Find where the given text appears and provide that cell's center as (X, Y) coordinate. 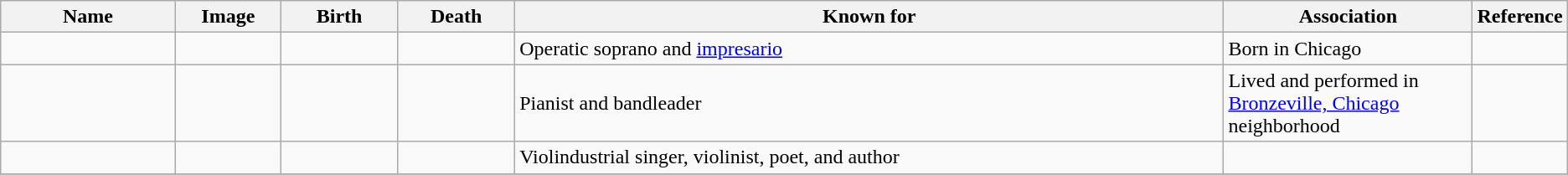
Association (1349, 17)
Image (228, 17)
Known for (869, 17)
Birth (338, 17)
Death (456, 17)
Pianist and bandleader (869, 103)
Reference (1519, 17)
Name (88, 17)
Violindustrial singer, violinist, poet, and author (869, 157)
Born in Chicago (1349, 49)
Lived and performed in Bronzeville, Chicago neighborhood (1349, 103)
Operatic soprano and impresario (869, 49)
